Return the [X, Y] coordinate for the center point of the cell that contains the specified text.  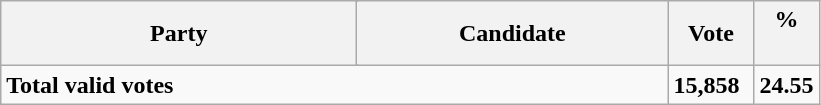
% [786, 34]
15,858 [711, 85]
24.55 [786, 85]
Vote [711, 34]
Total valid votes [334, 85]
Party [179, 34]
Candidate [512, 34]
